Scan for the cell matching the given text and deliver its (X, Y) coordinate at center. 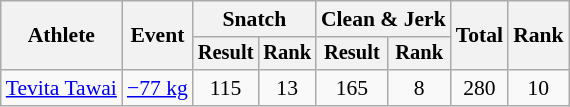
10 (538, 88)
115 (226, 88)
13 (287, 88)
Athlete (62, 36)
280 (480, 88)
165 (352, 88)
−77 kg (158, 88)
8 (420, 88)
Tevita Tawai (62, 88)
Event (158, 36)
Clean & Jerk (384, 19)
Total (480, 36)
Snatch (254, 19)
